Return the (x, y) coordinate for the center point of the cell that contains the specified text.  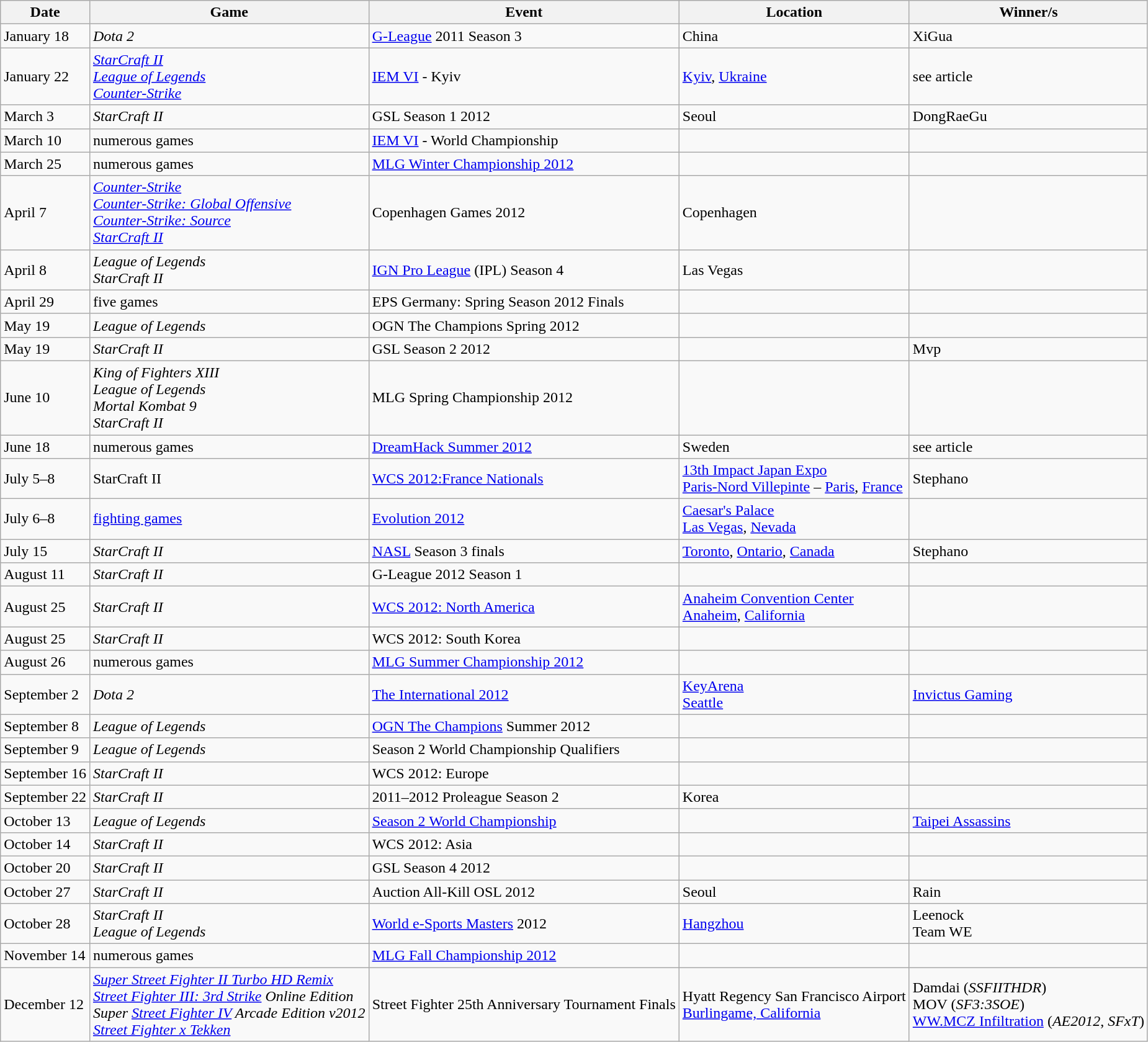
Date (45, 12)
Location (794, 12)
October 27 (45, 892)
October 28 (45, 923)
Leenock Team WE (1028, 923)
DongRaeGu (1028, 117)
KeyArena Seattle (794, 694)
Event (524, 12)
NASL Season 3 finals (524, 551)
IEM VI - World Championship (524, 140)
Toronto, Ontario, Canada (794, 551)
October 14 (45, 844)
January 18 (45, 36)
Mvp (1028, 349)
Copenhagen (794, 212)
January 22 (45, 76)
WCS 2012: Europe (524, 773)
OGN The Champions Summer 2012 (524, 726)
MLG Fall Championship 2012 (524, 956)
Copenhagen Games 2012 (524, 212)
fighting games (229, 519)
Winner/s (1028, 12)
MLG Winter Championship 2012 (524, 164)
Caesar's PalaceLas Vegas, Nevada (794, 519)
MLG Summer Championship 2012 (524, 662)
GSL Season 2 2012 (524, 349)
Hyatt Regency San Francisco AirportBurlingame, California (794, 1004)
Auction All-Kill OSL 2012 (524, 892)
Las Vegas (794, 269)
Game (229, 12)
July 6–8 (45, 519)
GSL Season 4 2012 (524, 868)
August 26 (45, 662)
October 20 (45, 868)
IGN Pro League (IPL) Season 4 (524, 269)
September 9 (45, 750)
March 10 (45, 140)
Season 2 World Championship Qualifiers (524, 750)
July 5–8 (45, 479)
King of Fighters XIII League of Legends Mortal Kombat 9 StarCraft II (229, 397)
Counter-Strike Counter-Strike: Global Offensive Counter-Strike: Source StarCraft II (229, 212)
March 25 (45, 164)
EPS Germany: Spring Season 2012 Finals (524, 302)
March 3 (45, 117)
Evolution 2012 (524, 519)
StarCraft II League of Legends Counter-Strike (229, 76)
September 8 (45, 726)
XiGua (1028, 36)
IEM VI - Kyiv (524, 76)
GSL Season 1 2012 (524, 117)
The International 2012 (524, 694)
China (794, 36)
G-League 2011 Season 3 (524, 36)
Rain (1028, 892)
WCS 2012: Asia (524, 844)
13th Impact Japan ExpoParis-Nord Villepinte – Paris, France (794, 479)
League of Legends StarCraft II (229, 269)
Invictus Gaming (1028, 694)
Anaheim Convention CenterAnaheim, California (794, 607)
Hangzhou (794, 923)
September 16 (45, 773)
Season 2 World Championship (524, 820)
StarCraft II League of Legends (229, 923)
August 11 (45, 575)
WCS 2012: South Korea (524, 639)
October 13 (45, 820)
December 12 (45, 1004)
April 7 (45, 212)
Kyiv, Ukraine (794, 76)
Sweden (794, 446)
June 18 (45, 446)
OGN The Champions Spring 2012 (524, 325)
September 22 (45, 797)
June 10 (45, 397)
April 29 (45, 302)
September 2 (45, 694)
WCS 2012:France Nationals (524, 479)
November 14 (45, 956)
July 15 (45, 551)
Korea (794, 797)
WCS 2012: North America (524, 607)
MLG Spring Championship 2012 (524, 397)
G-League 2012 Season 1 (524, 575)
five games (229, 302)
April 8 (45, 269)
Street Fighter 25th Anniversary Tournament Finals (524, 1004)
World e-Sports Masters 2012 (524, 923)
2011–2012 Proleague Season 2 (524, 797)
Taipei Assassins (1028, 820)
DreamHack Summer 2012 (524, 446)
Damdai (SSFIITHDR)MOV (SF3:3SOE)WW.MCZ Infiltration (AE2012, SFxT) (1028, 1004)
